Determine the (x, y) coordinate at the center of the cell enclosing the given text.  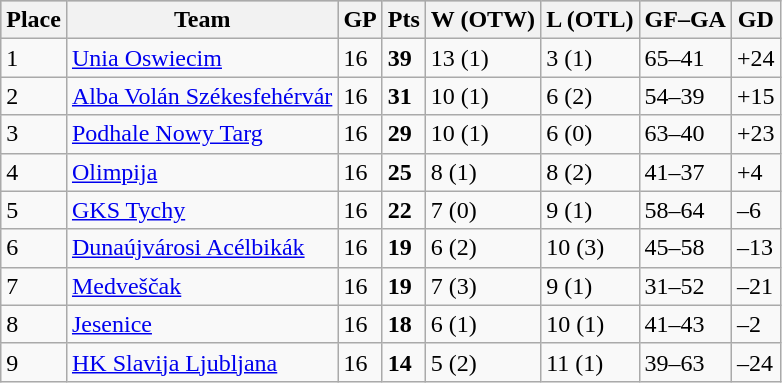
GP (360, 20)
Place (34, 20)
Medveščak (202, 286)
39–63 (685, 362)
Team (202, 20)
31–52 (685, 286)
–6 (756, 210)
Olimpija (202, 172)
7 (0) (482, 210)
41–43 (685, 324)
4 (34, 172)
39 (404, 58)
54–39 (685, 96)
41–37 (685, 172)
13 (1) (482, 58)
14 (404, 362)
7 (3) (482, 286)
6 (0) (590, 134)
1 (34, 58)
8 (1) (482, 172)
+24 (756, 58)
11 (1) (590, 362)
3 (1) (590, 58)
+15 (756, 96)
HK Slavija Ljubljana (202, 362)
GF–GA (685, 20)
29 (404, 134)
31 (404, 96)
10 (3) (590, 248)
–24 (756, 362)
9 (34, 362)
3 (34, 134)
45–58 (685, 248)
+23 (756, 134)
5 (2) (482, 362)
22 (404, 210)
7 (34, 286)
58–64 (685, 210)
Jesenice (202, 324)
5 (34, 210)
6 (34, 248)
25 (404, 172)
63–40 (685, 134)
+4 (756, 172)
GKS Tychy (202, 210)
–2 (756, 324)
2 (34, 96)
GD (756, 20)
Pts (404, 20)
–21 (756, 286)
8 (34, 324)
65–41 (685, 58)
W (OTW) (482, 20)
18 (404, 324)
Alba Volán Székesfehérvár (202, 96)
Podhale Nowy Targ (202, 134)
L (OTL) (590, 20)
6 (1) (482, 324)
8 (2) (590, 172)
Dunaújvárosi Acélbikák (202, 248)
–13 (756, 248)
Unia Oswiecim (202, 58)
